Find where the given text appears and provide that cell's center as (X, Y) coordinate. 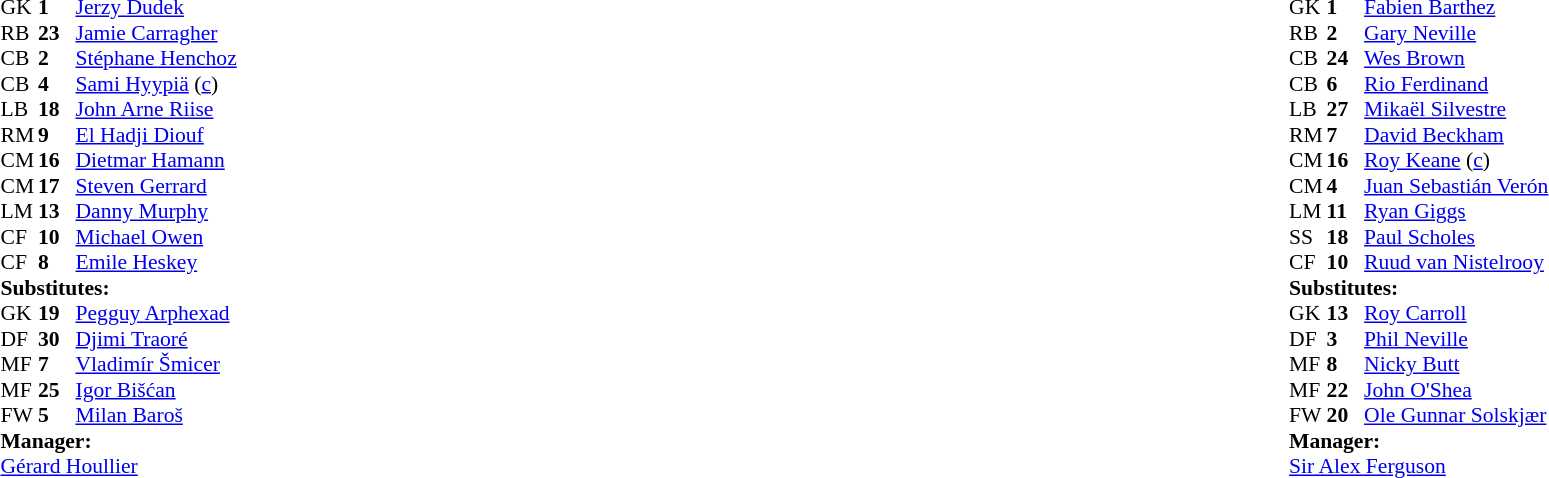
Mikaël Silvestre (1456, 109)
Igor Bišćan (156, 390)
Wes Brown (1456, 59)
Steven Gerrard (156, 186)
Pegguy Arphexad (156, 313)
Roy Carroll (1456, 313)
9 (57, 135)
3 (1346, 339)
Ryan Giggs (1456, 211)
19 (57, 313)
27 (1346, 109)
Ruud van Nistelrooy (1456, 263)
Ole Gunnar Solskjær (1456, 415)
Sami Hyypiä (c) (156, 84)
Djimi Traoré (156, 339)
John O'Shea (1456, 390)
Michael Owen (156, 237)
24 (1346, 59)
6 (1346, 84)
Jamie Carragher (156, 33)
Milan Baroš (156, 415)
25 (57, 390)
SS (1308, 237)
Paul Scholes (1456, 237)
Juan Sebastián Verón (1456, 186)
Vladimír Šmicer (156, 365)
Danny Murphy (156, 211)
Nicky Butt (1456, 365)
Gary Neville (1456, 33)
David Beckham (1456, 135)
Dietmar Hamann (156, 161)
Emile Heskey (156, 263)
Rio Ferdinand (1456, 84)
5 (57, 415)
El Hadji Diouf (156, 135)
John Arne Riise (156, 109)
Stéphane Henchoz (156, 59)
11 (1346, 211)
Roy Keane (c) (1456, 161)
23 (57, 33)
30 (57, 339)
20 (1346, 415)
22 (1346, 390)
Phil Neville (1456, 339)
17 (57, 186)
